Find where the given text appears and provide that cell's center as [X, Y] coordinate. 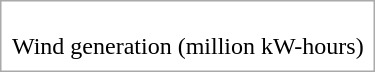
Wind generation (million kW-hours) [188, 46]
